Find where the given text appears and provide that cell's center as [X, Y] coordinate. 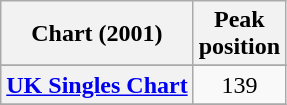
UK Singles Chart [97, 85]
Peakposition [239, 34]
Chart (2001) [97, 34]
139 [239, 85]
